Provide the [X, Y] coordinate of the cell's center where the given text is located.  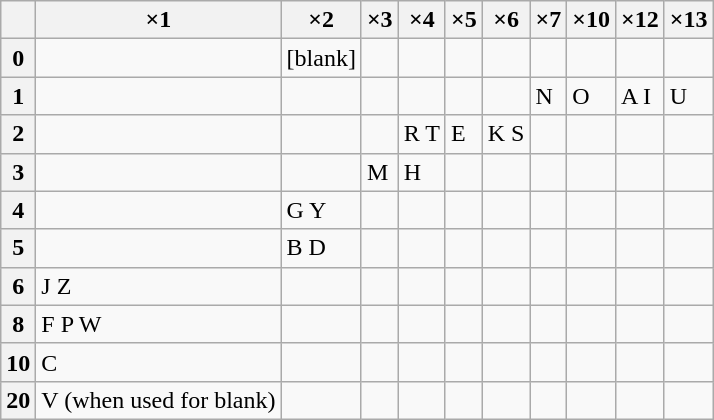
6 [18, 286]
M [380, 172]
U [688, 96]
×6 [506, 20]
20 [18, 400]
J Z [158, 286]
N [548, 96]
H [422, 172]
O [592, 96]
2 [18, 134]
×3 [380, 20]
4 [18, 210]
1 [18, 96]
[blank] [321, 58]
×5 [464, 20]
×1 [158, 20]
×2 [321, 20]
0 [18, 58]
K S [506, 134]
E [464, 134]
10 [18, 362]
3 [18, 172]
C [158, 362]
B D [321, 248]
V (when used for blank) [158, 400]
A I [640, 96]
R T [422, 134]
×7 [548, 20]
8 [18, 324]
G Y [321, 210]
×12 [640, 20]
×4 [422, 20]
F P W [158, 324]
×13 [688, 20]
×10 [592, 20]
5 [18, 248]
